Output the (X, Y) coordinate of the center of the cell containing the given text.  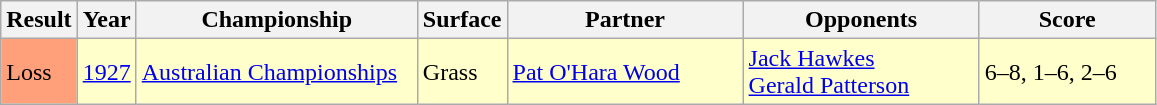
Grass (462, 72)
Australian Championships (276, 72)
Year (106, 20)
Jack Hawkes Gerald Patterson (861, 72)
Pat O'Hara Wood (625, 72)
Opponents (861, 20)
1927 (106, 72)
Loss (39, 72)
Result (39, 20)
6–8, 1–6, 2–6 (1067, 72)
Championship (276, 20)
Surface (462, 20)
Score (1067, 20)
Partner (625, 20)
